For the text-containing cell, return its midpoint in [x, y] coordinate format. 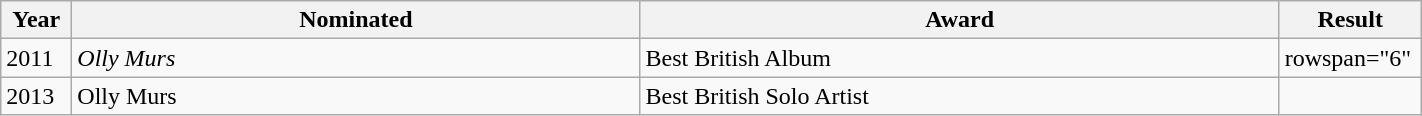
rowspan="6" [1350, 58]
2013 [36, 96]
Award [960, 20]
Best British Album [960, 58]
Best British Solo Artist [960, 96]
Result [1350, 20]
2011 [36, 58]
Year [36, 20]
Nominated [356, 20]
